Determine the (X, Y) coordinate at the center of the cell enclosing the given text.  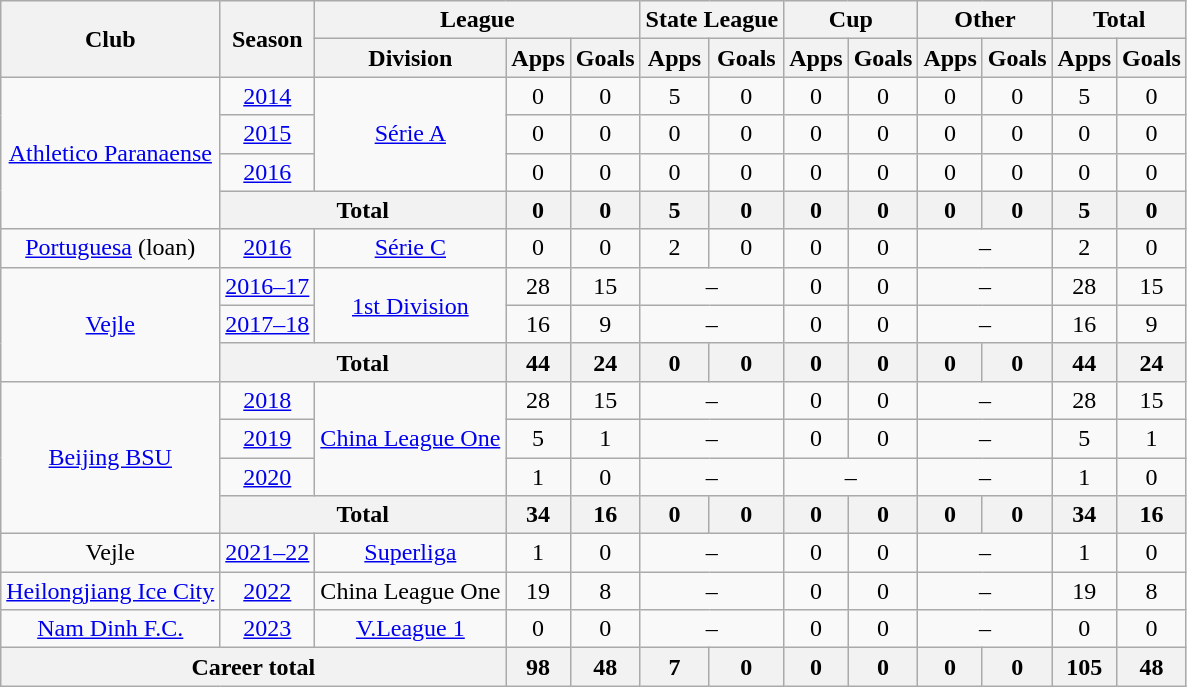
2020 (268, 477)
2016–17 (268, 286)
League (478, 20)
Other (985, 20)
2015 (268, 134)
Club (110, 39)
105 (1084, 667)
Division (410, 58)
2019 (268, 438)
2014 (268, 96)
2023 (268, 629)
Portuguesa (loan) (110, 248)
Superliga (410, 553)
98 (538, 667)
Season (268, 39)
State League (712, 20)
Nam Dinh F.C. (110, 629)
Série A (410, 134)
Career total (254, 667)
Cup (851, 20)
2018 (268, 400)
Heilongjiang Ice City (110, 591)
V.League 1 (410, 629)
7 (674, 667)
2022 (268, 591)
Série C (410, 248)
Athletico Paranaense (110, 153)
Beijing BSU (110, 457)
2017–18 (268, 324)
2021–22 (268, 553)
1st Division (410, 305)
